Detect which cell encompasses the target text, then output its [x, y] center coordinate. 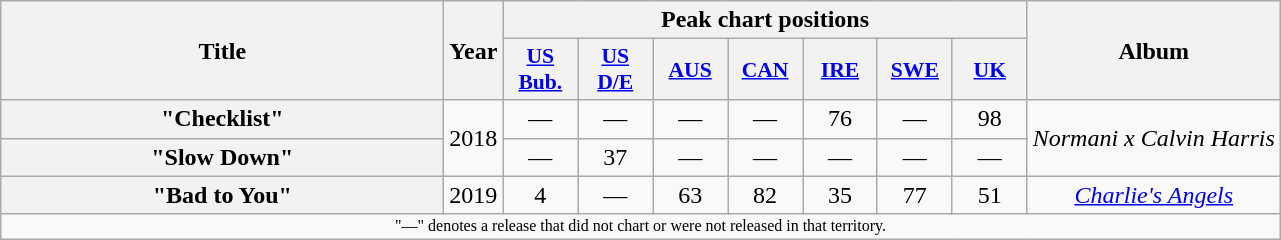
Normani x Calvin Harris [1154, 138]
AUS [690, 70]
2019 [474, 195]
SWE [914, 70]
4 [540, 195]
Charlie's Angels [1154, 195]
77 [914, 195]
Year [474, 50]
Album [1154, 50]
USBub. [540, 70]
"—" denotes a release that did not chart or were not released in that territory. [641, 226]
2018 [474, 138]
"Checklist" [222, 119]
"Bad to You" [222, 195]
63 [690, 195]
USD/E [616, 70]
98 [990, 119]
Peak chart positions [765, 20]
82 [766, 195]
Title [222, 50]
51 [990, 195]
35 [840, 195]
37 [616, 157]
"Slow Down" [222, 157]
CAN [766, 70]
76 [840, 119]
IRE [840, 70]
UK [990, 70]
